Search for the cell housing the specified text and yield its (X, Y) center coordinate. 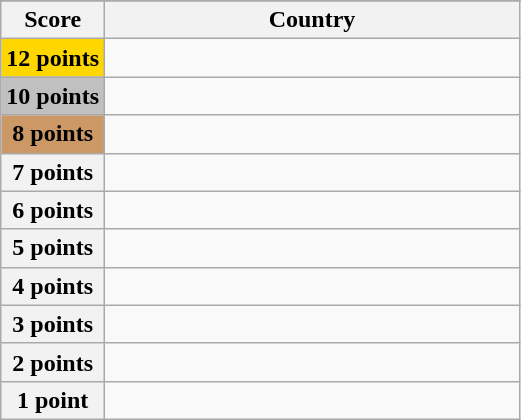
8 points (53, 134)
4 points (53, 286)
7 points (53, 172)
1 point (53, 400)
6 points (53, 210)
10 points (53, 96)
3 points (53, 324)
5 points (53, 248)
Score (53, 20)
Country (312, 20)
2 points (53, 362)
12 points (53, 58)
